Output the [x, y] coordinate of the center of the cell containing the given text.  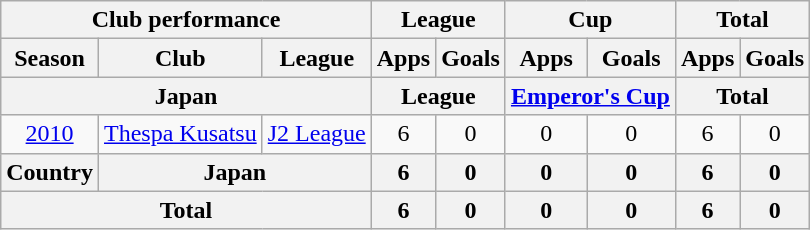
2010 [50, 134]
Country [50, 172]
Emperor's Cup [590, 96]
Thespa Kusatsu [180, 134]
Cup [590, 20]
Club performance [186, 20]
Club [180, 58]
J2 League [316, 134]
Season [50, 58]
